Extract the (x, y) coordinate from the center of the cell holding the provided text.  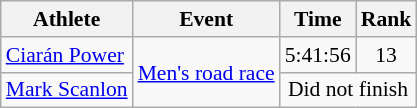
Event (206, 19)
5:41:56 (318, 55)
Ciarán Power (67, 55)
Did not finish (348, 90)
Athlete (67, 19)
Men's road race (206, 72)
Rank (386, 19)
Time (318, 19)
Mark Scanlon (67, 90)
13 (386, 55)
